Detect which cell encompasses the target text, then output its [X, Y] center coordinate. 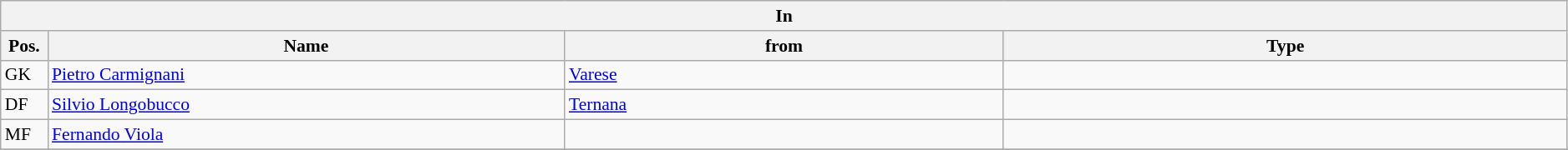
Fernando Viola [306, 135]
In [784, 16]
Silvio Longobucco [306, 105]
Name [306, 46]
MF [24, 135]
DF [24, 105]
GK [24, 75]
Ternana [784, 105]
Varese [784, 75]
Pietro Carmignani [306, 75]
Pos. [24, 46]
Type [1285, 46]
from [784, 46]
